Return (X, Y) of the center of cell containing provided text 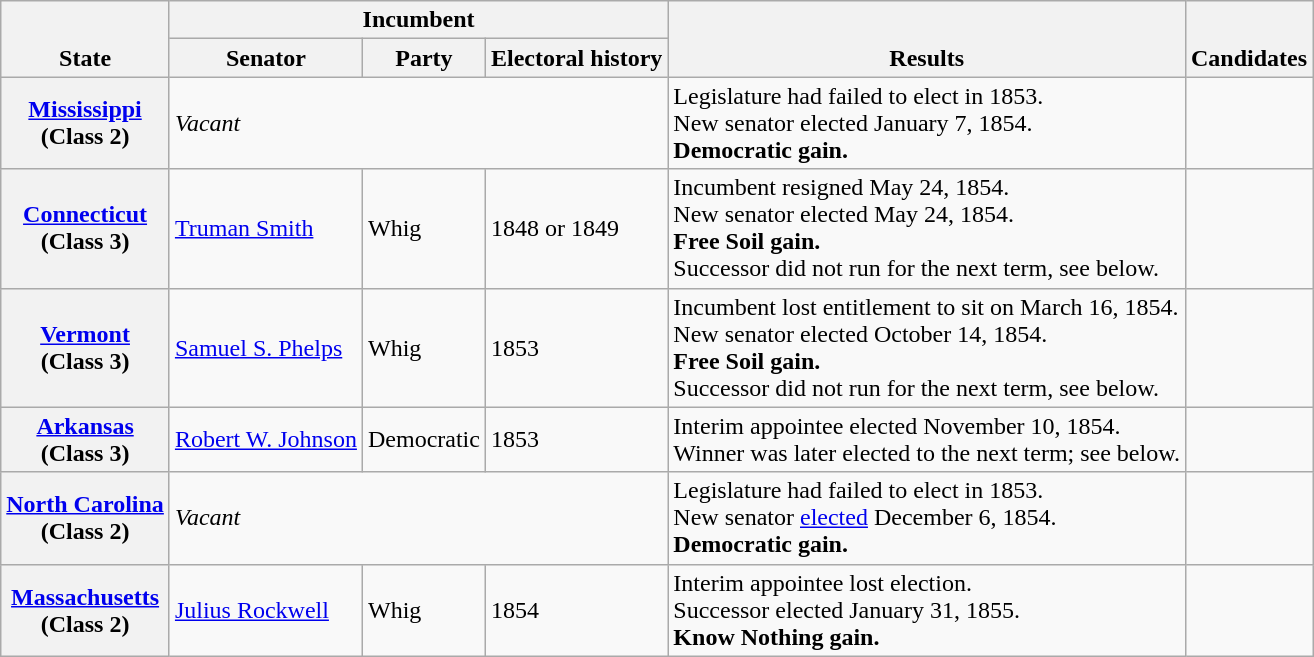
Robert W. Johnson (266, 440)
Legislature had failed to elect in 1853.New senator elected December 6, 1854.Democratic gain. (927, 518)
Truman Smith (266, 228)
Incumbent resigned May 24, 1854.New senator elected May 24, 1854.Free Soil gain.Successor did not run for the next term, see below. (927, 228)
Legislature had failed to elect in 1853.New senator elected January 7, 1854.Democratic gain. (927, 123)
Interim appointee lost election.Successor elected January 31, 1855.Know Nothing gain. (927, 610)
Party (424, 58)
Mississippi(Class 2) (86, 123)
Incumbent (418, 20)
Results (927, 39)
Vermont(Class 3) (86, 348)
State (86, 39)
Interim appointee elected November 10, 1854.Winner was later elected to the next term; see below. (927, 440)
Senator (266, 58)
Arkansas(Class 3) (86, 440)
North Carolina(Class 2) (86, 518)
Massachusetts(Class 2) (86, 610)
Candidates (1248, 39)
Julius Rockwell (266, 610)
Samuel S. Phelps (266, 348)
Democratic (424, 440)
1854 (576, 610)
Connecticut(Class 3) (86, 228)
Electoral history (576, 58)
1848 or 1849 (576, 228)
